Search for the cell housing the specified text and yield its (X, Y) center coordinate. 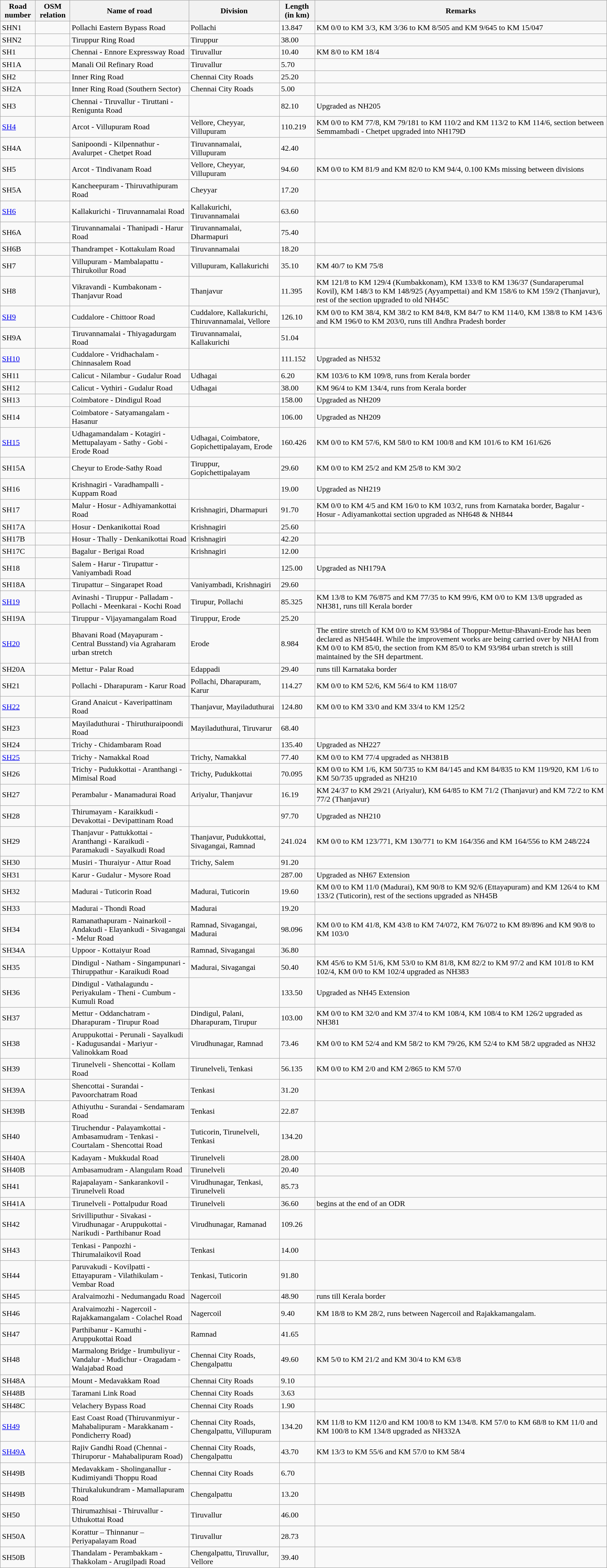
SH39B (18, 1111)
13.20 (297, 1494)
KM 0/0 to KM 4/5 and KM 16/0 to KM 103/2, runs from Karnataka border, Bagalur - Hosur - Adiyamankottai section upgraded as NH648 & NH844 (461, 510)
Uppoor - Kottaiyur Road (130, 950)
68.40 (297, 728)
Marmalong Bridge - Irumbuliyur - Vandalur - Mudichur - Oragadam - Walajabad Road (130, 1360)
SH36 (18, 993)
KM 96/4 to KM 134/4, runs from Kerala border (461, 388)
Thanjavur (234, 291)
SH33 (18, 908)
Velachery Bypass Road (130, 1405)
Chengalpattu (234, 1494)
Pollachi (234, 28)
Aralvaimozhi - Nedumangadu Road (130, 1296)
Pollachi Eastern Bypass Road (130, 28)
48.90 (297, 1296)
KM 0/0 to KM 81/9 and KM 82/0 to KM 94/4, 0.100 KMs missing between divisions (461, 169)
KM 0/0 to KM 11/0 (Madurai), KM 90/8 to KM 92/6 (Ettayapuram) and KM 126/4 to KM 133/2 (Tuticorin), rest of the sections upgraded as NH45B (461, 892)
135.40 (297, 745)
Srivilliputhur - Sivakasi - Virudhunagar - Aruppukottai - Narikudi - Parthibanur Road (130, 1225)
Mettur - Palar Road (130, 669)
Krishnagiri, Dharmapuri (234, 510)
49.60 (297, 1360)
SH19 (18, 601)
9.40 (297, 1313)
16.19 (297, 795)
Tiruvannamalai (234, 249)
Tenkasi - Panpozhi - Thirumalaikovil Road (130, 1250)
KM 13/3 to KM 55/6 and KM 57/0 to KM 58/4 (461, 1452)
Ariyalur, Thanjavur (234, 795)
10.40 (297, 52)
287.00 (297, 875)
SH11 (18, 376)
SH41A (18, 1203)
SH43 (18, 1250)
Tiruvannamalai, Villupuram (234, 148)
126.10 (297, 317)
14.00 (297, 1250)
Madurai (234, 908)
KM 0/0 to KM 33/0 and KM 33/4 to KM 125/2 (461, 707)
KM 13/8 to KM 76/875 and KM 77/35 to KM 99/6, KM 0/0 to KM 13/8 upgraded as NH381, runs till Kerala border (461, 601)
KM 0/0 to KM 38/4, KM 38/2 to KM 84/8, KM 84/7 to KM 114/0, KM 138/8 to KM 143/6 and KM 196/0 to KM 203/0, runs till Andhra Pradesh border (461, 317)
22.87 (297, 1111)
Coimbatore - Dindigul Road (130, 400)
Bhavani Road (Mayapuram - Central Busstand) via Agraharam urban stretch (130, 644)
SH24 (18, 745)
Malur - Hosur - Adhiyamankottai Road (130, 510)
SH12 (18, 388)
Tuticorin, Tirunelveli, Tenkasi (234, 1136)
11.395 (297, 291)
SH40 (18, 1136)
Kadayam - Mukkudal Road (130, 1158)
SH49A (18, 1452)
73.46 (297, 1043)
SH7 (18, 266)
Madurai, Sivagangai (234, 967)
KM 18/8 to KM 28/2, runs between Nagercoil and Rajakkamangalam. (461, 1313)
SH48B (18, 1393)
Tiruppur (234, 40)
runs till Kerala border (461, 1296)
Dindigul, Palani, Dharapuram, Tirupur (234, 1018)
Tirunelveli - Shencottai - Kollam Road (130, 1069)
KM 45/6 to KM 51/6, KM 53/0 to KM 81/8, KM 82/2 to KM 97/2 and KM 101/8 to KM 102/4, KM 0/0 to KM 102/4 upgraded as NH383 (461, 967)
160.426 (297, 442)
SH9A (18, 338)
85.73 (297, 1187)
Korattur – Thinnanur – Periyapalayam Road (130, 1537)
Trichy, Namakkal (234, 757)
SH20 (18, 644)
Pollachi - Dharapuram - Karur Road (130, 686)
Cuddalore, Kallakurichi, Thiruvannamalai, Vellore (234, 317)
46.00 (297, 1515)
SH40B (18, 1170)
111.152 (297, 359)
51.04 (297, 338)
SH4 (18, 127)
43.70 (297, 1452)
85.325 (297, 601)
19.60 (297, 892)
Cheyur to Erode-Sathy Road (130, 468)
Virudhunagar, Ramnad (234, 1043)
Tenkasi, Tuticorin (234, 1275)
SH39 (18, 1069)
Udhagai, Coimbatore, Gopichettipalayam, Erode (234, 442)
36.60 (297, 1203)
Inner Ring Road (Southern Sector) (130, 89)
SH19A (18, 618)
Tiruvannamalai, Kallakurichi (234, 338)
Chengalpattu, Tiruvallur, Vellore (234, 1557)
SH17A (18, 527)
Sanipoondi - Kilpennathur - Avalurpet - Chetpet Road (130, 148)
SH42 (18, 1225)
SH21 (18, 686)
8.984 (297, 644)
SH13 (18, 400)
5.00 (297, 89)
SH15A (18, 468)
KM 11/8 to KM 112/0 and KM 100/8 to KM 134/8. KM 57/0 to KM 68/8 to KM 11/0 and KM 100/8 to KM 134/8 upgraded as NH332A (461, 1426)
SH39A (18, 1090)
SH18 (18, 568)
12.00 (297, 552)
SH15 (18, 442)
Erode (234, 644)
35.10 (297, 266)
6.70 (297, 1473)
Inner Ring Road (130, 77)
70.095 (297, 774)
SH5 (18, 169)
Manali Oil Refinary Road (130, 64)
SH23 (18, 728)
KM 103/6 to KM 109/8, runs from Kerala border (461, 376)
SHN1 (18, 28)
Villupuram, Kallakurichi (234, 266)
Tiruppur Ring Road (130, 40)
SH28 (18, 816)
Thirumazhisai - Thiruvallur - Uthukottai Road (130, 1515)
SH40A (18, 1158)
KM 0/0 to KM 41/8, KM 43/8 to KM 74/072, KM 76/072 to KM 89/896 and KM 90/8 to KM 103/0 (461, 929)
SH35 (18, 967)
Aralvaimozhi - Nagercoil - Rajakkamangalam - Colachel Road (130, 1313)
Udhagamandalam - Kotagiri - Mettupalayam - Sathy - Gobi - Erode Road (130, 442)
17.20 (297, 190)
56.135 (297, 1069)
Division (234, 11)
KM 0/0 to KM 1/6, KM 50/735 to KM 84/145 and KM 84/835 to KM 119/920, KM 1/6 to KM 50/735 upgraded as NH210 (461, 774)
Krishnagiri - Varadhampalli - Kuppam Road (130, 489)
Tirupattur – Singarapet Road (130, 585)
SH3 (18, 106)
158.00 (297, 400)
SH25 (18, 757)
25.60 (297, 527)
SH46 (18, 1313)
Madurai - Tuticorin Road (130, 892)
KM 0/0 to KM 25/2 and KM 25/8 to KM 30/2 (461, 468)
Dindigul - Vathalagundu - Periyakulam - Theni - Cumbum - Kumuli Road (130, 993)
91.70 (297, 510)
Taramani Link Road (130, 1393)
SH17B (18, 539)
Upgraded as NH227 (461, 745)
SH50A (18, 1537)
Arcot - Villupuram Road (130, 127)
SH5A (18, 190)
Trichy, Pudukkottai (234, 774)
Avinashi - Tiruppur - Palladam - Pollachi - Meenkarai - Kochi Road (130, 601)
91.20 (297, 863)
Hosur - Denkanikottai Road (130, 527)
SH1A (18, 64)
OSM relation (53, 11)
110.219 (297, 127)
Pollachi, Dharapuram, Karur (234, 686)
SH8 (18, 291)
75.40 (297, 233)
77.40 (297, 757)
Tiruvannamalai - Thanipadi - Harur Road (130, 233)
Tiruppur - Vijayamangalam Road (130, 618)
Grand Anaicut - Kaveripattinam Road (130, 707)
SH44 (18, 1275)
Cuddalore - Vridhachalam - Chinnasalem Road (130, 359)
Chennai - Tiruvallur - Tiruttani - Renigunta Road (130, 106)
114.27 (297, 686)
13.847 (297, 28)
SH38 (18, 1043)
9.10 (297, 1381)
Tirunelveli - Pottalpudur Road (130, 1203)
Kallakurichi, Tiruvannamalai (234, 211)
Upgraded as NH205 (461, 106)
KM 0/0 to KM 52/6, KM 56/4 to KM 118/07 (461, 686)
SH1 (18, 52)
Karur - Gudalur - Mysore Road (130, 875)
KM 8/0 to KM 18/4 (461, 52)
SH17C (18, 552)
SH26 (18, 774)
SH6 (18, 211)
Hosur - Thally - Denkanikottai Road (130, 539)
Athiyuthu - Surandai - Sendamaram Road (130, 1111)
241.024 (297, 842)
Cuddalore - Chittoor Road (130, 317)
Name of road (130, 11)
Remarks (461, 11)
Tiruchendur - Palayamkottai - Ambasamudram - Tenkasi - Courtalam - Shencottai Road (130, 1136)
KM 0/0 to KM 77/4 upgraded as NH381B (461, 757)
Parthibanur - Kamuthi - Aruppukottai Road (130, 1334)
Virudhunagar, Ramanad (234, 1225)
20.40 (297, 1170)
SH29 (18, 842)
Thirumayam - Karaikkudi - Devakottai - Devipattinam Road (130, 816)
Thanjavur, Mayiladuthurai (234, 707)
KM 0/0 to KM 32/0 and KM 37/4 to KM 108/4, KM 108/4 to KM 126/2 upgraded as NH381 (461, 1018)
SH20A (18, 669)
KM 24/37 to KM 29/21 (Ariyalur), KM 64/85 to KM 71/2 (Thanjavur) and KM 72/2 to KM 77/2 (Thanjavur) (461, 795)
Ramnad (234, 1334)
Tiruppur, Erode (234, 618)
36.80 (297, 950)
Ramnad, Sivagangai (234, 950)
Thandrampet - Kottakulam Road (130, 249)
Upgraded as NH532 (461, 359)
Tiruppur, Gopichettipalayam (234, 468)
82.10 (297, 106)
KM 0/0 to KM 3/3, KM 3/36 to KM 8/505 and KM 9/645 to KM 15/047 (461, 28)
SH32 (18, 892)
Salem - Harur - Tirupattur - Vaniyambadi Road (130, 568)
133.50 (297, 993)
Upgraded as NH210 (461, 816)
Shencottai - Surandai - Pavoorchatram Road (130, 1090)
SH22 (18, 707)
East Coast Road (Thiruvanmiyur - Mahabalipuram - Marakkanam - Pondicherry Road) (130, 1426)
runs till Karnataka border (461, 669)
98.096 (297, 929)
Arcot - Tindivanam Road (130, 169)
Upgraded as NH219 (461, 489)
Medavakkam - Sholinganallur - Kudimiyandi Thoppu Road (130, 1473)
KM 0/0 to KM 57/6, KM 58/0 to KM 100/8 and KM 101/6 to KM 161/626 (461, 442)
SH6B (18, 249)
Aruppukottai - Perunali - Sayalkudi - Kadugusandai - Mariyur - Valinokkam Road (130, 1043)
SH50 (18, 1515)
Villupuram - Mambalapattu - Thirukoilur Road (130, 266)
50.40 (297, 967)
31.20 (297, 1090)
Bagalur - Berigai Road (130, 552)
SH47 (18, 1334)
Road number (18, 11)
3.63 (297, 1393)
91.80 (297, 1275)
KM 5/0 to KM 21/2 and KM 30/4 to KM 63/8 (461, 1360)
Mettur - Oddanchatram - Dharapuram - Tirupur Road (130, 1018)
18.20 (297, 249)
SH31 (18, 875)
SHN2 (18, 40)
Mayiladuthurai - Thiruthuraipoondi Road (130, 728)
Paruvakudi - Kovilpatti - Ettayapuram - Vilathikulam - Vembar Road (130, 1275)
SH45 (18, 1296)
6.20 (297, 376)
Mayiladuthurai, Tiruvarur (234, 728)
124.80 (297, 707)
SH41 (18, 1187)
KM 0/0 to KM 123/771, KM 130/771 to KM 164/356 and KM 164/556 to KM 248/224 (461, 842)
Madurai, Tuticorin (234, 892)
103.00 (297, 1018)
Vaniyambadi, Krishnagiri (234, 585)
Madurai - Thondi Road (130, 908)
Musiri - Thuraiyur - Attur Road (130, 863)
Trichy - Chidambaram Road (130, 745)
Thirukalukundram - Mamallapuram Road (130, 1494)
63.60 (297, 211)
Trichy - Pudukkottai - Aranthangi - Mimisal Road (130, 774)
Upgraded as NH67 Extension (461, 875)
Thanjavur - Pattukkottai - Aranthangi - Karaikudi - Paramakudi - Sayalkudi Road (130, 842)
19.20 (297, 908)
Kancheepuram - Thiruvathipuram Road (130, 190)
SH9 (18, 317)
Upgraded as NH45 Extension (461, 993)
SH4A (18, 148)
28.73 (297, 1537)
Ambasamudram - Alangulam Road (130, 1170)
Tiruvannamalai - Thiyagadurgam Road (130, 338)
SH16 (18, 489)
Perambalur - Manamadurai Road (130, 795)
42.40 (297, 148)
SH34A (18, 950)
1.90 (297, 1405)
Tiruvannamalai, Dharmapuri (234, 233)
SH49 (18, 1426)
Vikravandi - Kumbakonam - Thanjavur Road (130, 291)
39.40 (297, 1557)
SH34 (18, 929)
Cheyyar (234, 190)
Chennai - Ennore Expressway Road (130, 52)
SH27 (18, 795)
Ramnad, Sivagangai, Madurai (234, 929)
Trichy, Salem (234, 863)
SH30 (18, 863)
Chennai City Roads, Chengalpattu, Villupuram (234, 1426)
42.20 (297, 539)
Thanjavur, Pudukkottai, Sivagangai, Ramnad (234, 842)
Virudhunagar, Tenkasi, Tirunelveli (234, 1187)
28.00 (297, 1158)
SH48 (18, 1360)
106.00 (297, 417)
SH48A (18, 1381)
Ramanathapuram - Nainarkoil - Andakudi - Elayankudi - Sivagangai - Melur Road (130, 929)
19.00 (297, 489)
Mount - Medavakkam Road (130, 1381)
Calicut - Vythiri - Gudalur Road (130, 388)
Length (in km) (297, 11)
SH2 (18, 77)
Rajapalayam - Sankarankovil - Tirunelveli Road (130, 1187)
KM 40/7 to KM 75/8 (461, 266)
Dindigul - Natham - Singampunari - Thiruppathur - Karaikudi Road (130, 967)
125.00 (297, 568)
109.26 (297, 1225)
Thandalam - Perambakkam - Thakkolam - Arugilpadi Road (130, 1557)
Trichy - Namakkal Road (130, 757)
SH17 (18, 510)
Upgraded as NH179A (461, 568)
SH48C (18, 1405)
SH2A (18, 89)
SH37 (18, 1018)
SH6A (18, 233)
94.60 (297, 169)
SH14 (18, 417)
29.40 (297, 669)
SH18A (18, 585)
begins at the end of an ODR (461, 1203)
41.65 (297, 1334)
SH10 (18, 359)
Edappadi (234, 669)
KM 0/0 to KM 77/8, KM 79/181 to KM 110/2 and KM 113/2 to KM 114/6, section between Semmambadi - Chetpet upgraded into NH179D (461, 127)
KM 0/0 to KM 2/0 and KM 2/865 to KM 57/0 (461, 1069)
Calicut - Nilambur - Gudalur Road (130, 376)
Kallakurichi - Tiruvannamalai Road (130, 211)
Tirupur, Pollachi (234, 601)
KM 0/0 to KM 52/4 and KM 58/2 to KM 79/26, KM 52/4 to KM 58/2 upgraded as NH32 (461, 1043)
Rajiv Gandhi Road (Chennai - Thiruporur - Mahabalipuram Road) (130, 1452)
SH50B (18, 1557)
5.70 (297, 64)
Coimbatore - Satyamangalam - Hasanur (130, 417)
97.70 (297, 816)
Tirunelveli, Tenkasi (234, 1069)
